Provide the [X, Y] coordinate of the cell's center where the given text is located.  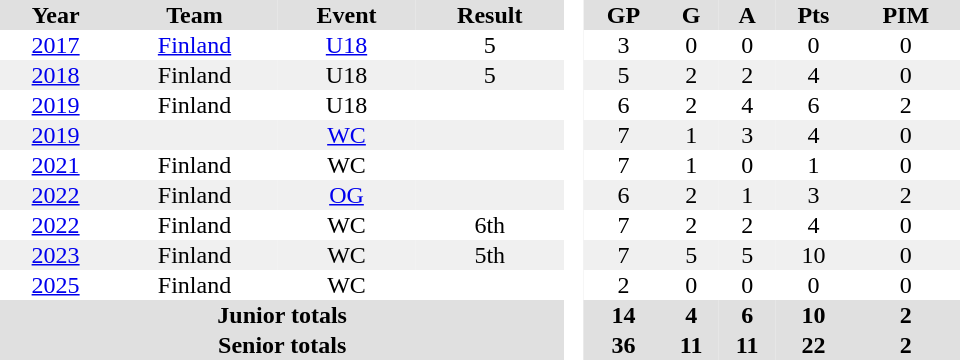
2017 [56, 45]
2023 [56, 255]
Event [346, 15]
Result [490, 15]
Year [56, 15]
GP [624, 15]
Junior totals [282, 315]
Team [194, 15]
2018 [56, 75]
A [747, 15]
Senior totals [282, 345]
OG [346, 195]
14 [624, 315]
5th [490, 255]
22 [813, 345]
Pts [813, 15]
6th [490, 225]
36 [624, 345]
PIM [906, 15]
2025 [56, 285]
2021 [56, 165]
G [691, 15]
